Return the [X, Y] coordinate for the center point of the cell that contains the specified text.  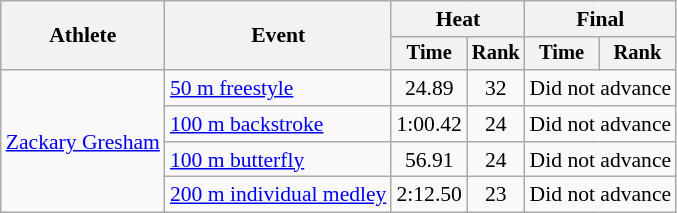
24.89 [428, 88]
50 m freestyle [278, 88]
Event [278, 36]
Athlete [83, 36]
23 [496, 195]
100 m butterfly [278, 160]
1:00.42 [428, 124]
32 [496, 88]
Zackary Gresham [83, 141]
Final [601, 19]
100 m backstroke [278, 124]
200 m individual medley [278, 195]
56.91 [428, 160]
Heat [458, 19]
2:12.50 [428, 195]
